From the cell containing the given text, extract its center point as [x, y] coordinate. 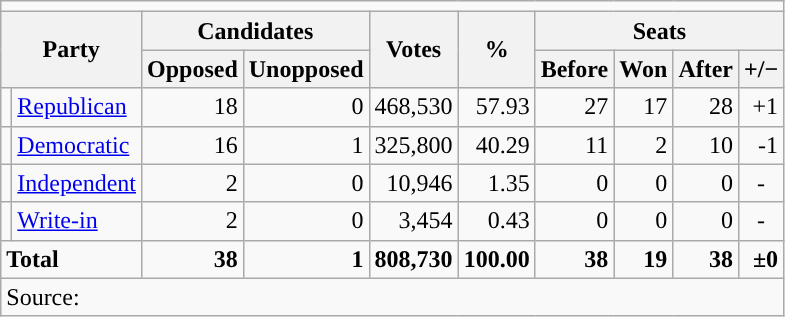
808,730 [414, 259]
Votes [414, 50]
After [706, 69]
10 [706, 145]
Source: [392, 297]
325,800 [414, 145]
Republican [77, 107]
1.35 [496, 183]
Party [72, 50]
16 [192, 145]
27 [574, 107]
18 [192, 107]
+1 [762, 107]
17 [644, 107]
0.43 [496, 221]
±0 [762, 259]
468,530 [414, 107]
10,946 [414, 183]
Democratic [77, 145]
28 [706, 107]
Candidates [255, 31]
19 [644, 259]
Total [72, 259]
Unopposed [306, 69]
Seats [659, 31]
11 [574, 145]
-1 [762, 145]
100.00 [496, 259]
% [496, 50]
3,454 [414, 221]
+/− [762, 69]
Won [644, 69]
Independent [77, 183]
57.93 [496, 107]
Before [574, 69]
40.29 [496, 145]
Write-in [77, 221]
Opposed [192, 69]
